Search for the cell housing the specified text and yield its (X, Y) center coordinate. 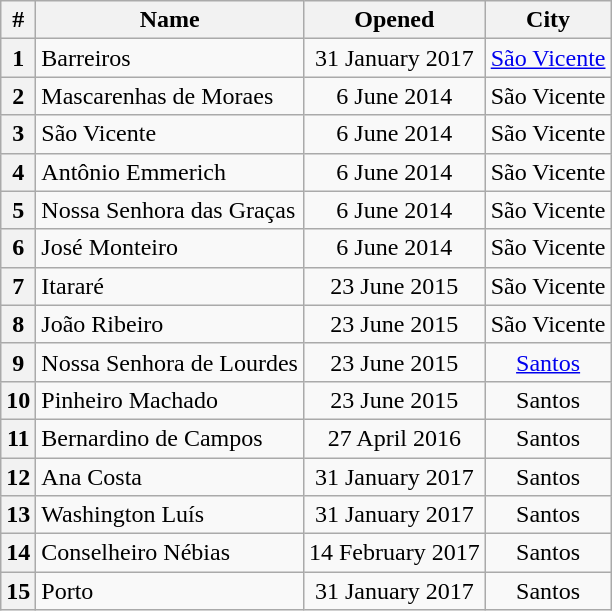
1 (18, 58)
6 (18, 248)
Conselheiro Nébias (170, 553)
Antônio Emmerich (170, 172)
5 (18, 210)
10 (18, 400)
2 (18, 96)
João Ribeiro (170, 324)
4 (18, 172)
Nossa Senhora de Lourdes (170, 362)
12 (18, 477)
Ana Costa (170, 477)
3 (18, 134)
Opened (394, 20)
7 (18, 286)
13 (18, 515)
Pinheiro Machado (170, 400)
14 (18, 553)
14 February 2017 (394, 553)
Mascarenhas de Moraes (170, 96)
27 April 2016 (394, 438)
# (18, 20)
Itararé (170, 286)
11 (18, 438)
Bernardino de Campos (170, 438)
Nossa Senhora das Graças (170, 210)
Porto (170, 591)
José Monteiro (170, 248)
8 (18, 324)
Barreiros (170, 58)
Washington Luís (170, 515)
Name (170, 20)
9 (18, 362)
City (548, 20)
15 (18, 591)
